Determine the [X, Y] coordinate at the center of the cell enclosing the given text.  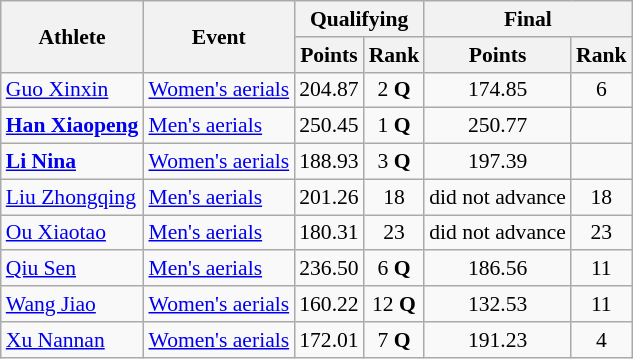
191.23 [498, 340]
Han Xiaopeng [72, 126]
160.22 [328, 304]
12 Q [394, 304]
6 Q [394, 269]
4 [602, 340]
Event [218, 36]
Final [528, 19]
236.50 [328, 269]
Liu Zhongqing [72, 197]
Guo Xinxin [72, 90]
132.53 [498, 304]
Xu Nannan [72, 340]
Qiu Sen [72, 269]
3 Q [394, 162]
7 Q [394, 340]
204.87 [328, 90]
197.39 [498, 162]
186.56 [498, 269]
172.01 [328, 340]
Qualifying [359, 19]
174.85 [498, 90]
180.31 [328, 233]
1 Q [394, 126]
6 [602, 90]
188.93 [328, 162]
2 Q [394, 90]
Wang Jiao [72, 304]
250.77 [498, 126]
Li Nina [72, 162]
Ou Xiaotao [72, 233]
Athlete [72, 36]
250.45 [328, 126]
201.26 [328, 197]
